Return the (x, y) coordinate for the center point of the cell that contains the specified text.  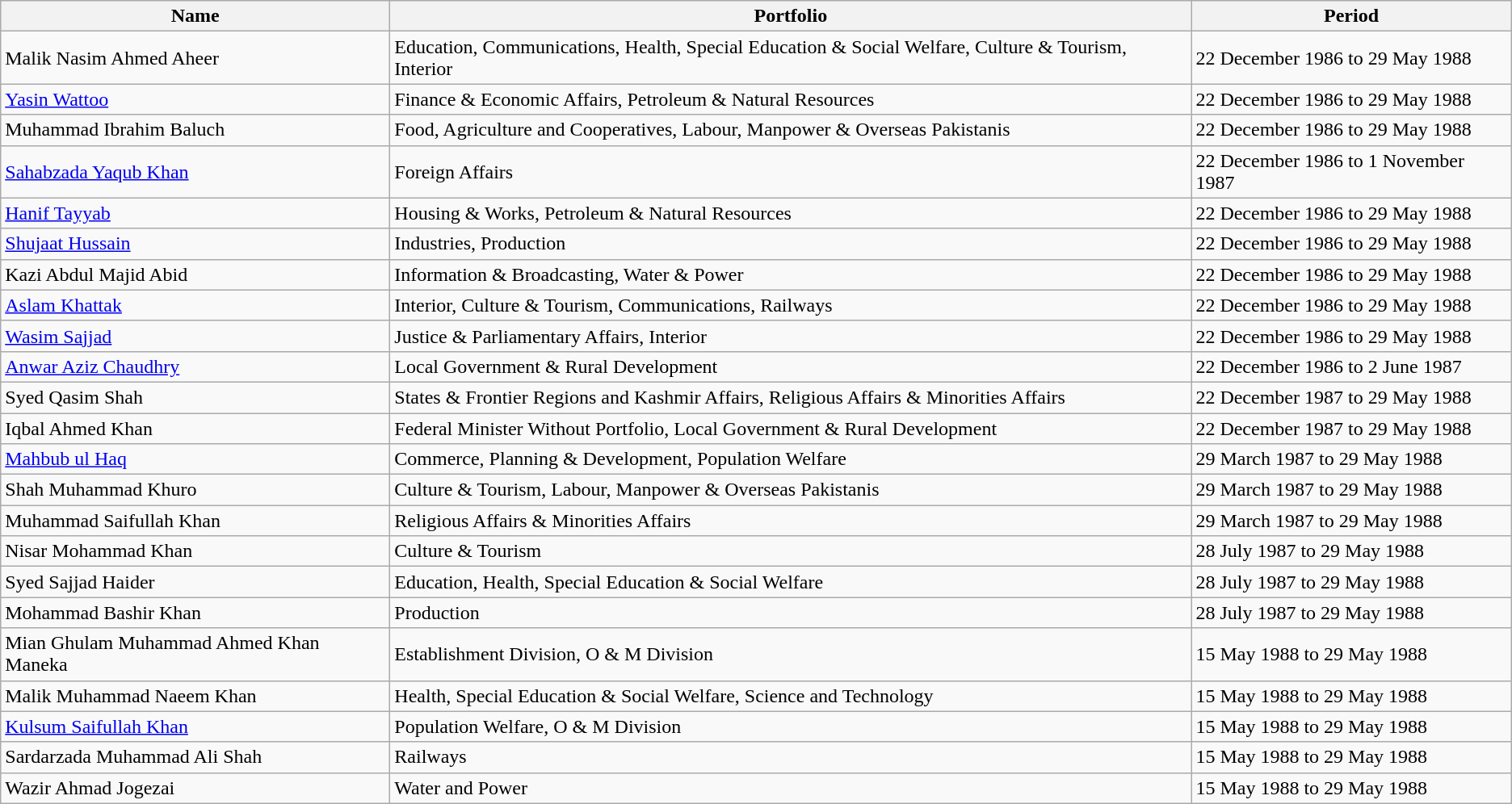
Kulsum Saifullah Khan (195, 727)
Muhammad Ibrahim Baluch (195, 130)
Wazir Ahmad Jogezai (195, 788)
States & Frontier Regions and Kashmir Affairs, Religious Affairs & Minorities Affairs (791, 397)
Sardarzada Muhammad Ali Shah (195, 757)
Industries, Production (791, 244)
Sahabzada Yaqub Khan (195, 171)
Malik Muhammad Naeem Khan (195, 696)
Mian Ghulam Muhammad Ahmed Khan Maneka (195, 654)
Justice & Parliamentary Affairs, Interior (791, 336)
Wasim Sajjad (195, 336)
Production (791, 613)
Interior, Culture & Tourism, Communications, Railways (791, 305)
Shujaat Hussain (195, 244)
Name (195, 16)
Anwar Aziz Chaudhry (195, 366)
Culture & Tourism, Labour, Manpower & Overseas Pakistanis (791, 490)
Education, Communications, Health, Special Education & Social Welfare, Culture & Tourism, Interior (791, 58)
Population Welfare, O & M Division (791, 727)
Food, Agriculture and Cooperatives, Labour, Manpower & Overseas Pakistanis (791, 130)
Information & Broadcasting, Water & Power (791, 274)
Aslam Khattak (195, 305)
Malik Nasim Ahmed Aheer (195, 58)
Muhammad Saifullah Khan (195, 521)
Establishment Division, O & M Division (791, 654)
Housing & Works, Petroleum & Natural Resources (791, 213)
Period (1351, 16)
Health, Special Education & Social Welfare, Science and Technology (791, 696)
Mahbub ul Haq (195, 459)
Kazi Abdul Majid Abid (195, 274)
Finance & Economic Affairs, Petroleum & Natural Resources (791, 99)
Syed Qasim Shah (195, 397)
Portfolio (791, 16)
Education, Health, Special Education & Social Welfare (791, 582)
22 December 1986 to 2 June 1987 (1351, 366)
Religious Affairs & Minorities Affairs (791, 521)
Water and Power (791, 788)
Hanif Tayyab (195, 213)
Mohammad Bashir Khan (195, 613)
Federal Minister Without Portfolio, Local Government & Rural Development (791, 429)
Railways (791, 757)
Nisar Mohammad Khan (195, 551)
Local Government & Rural Development (791, 366)
Shah Muhammad Khuro (195, 490)
Syed Sajjad Haider (195, 582)
Foreign Affairs (791, 171)
Commerce, Planning & Development, Population Welfare (791, 459)
Culture & Tourism (791, 551)
Yasin Wattoo (195, 99)
22 December 1986 to 1 November 1987 (1351, 171)
Iqbal Ahmed Khan (195, 429)
